Pinpoint the cell where the given text exists, returning its (x, y) midpoint coordinate. 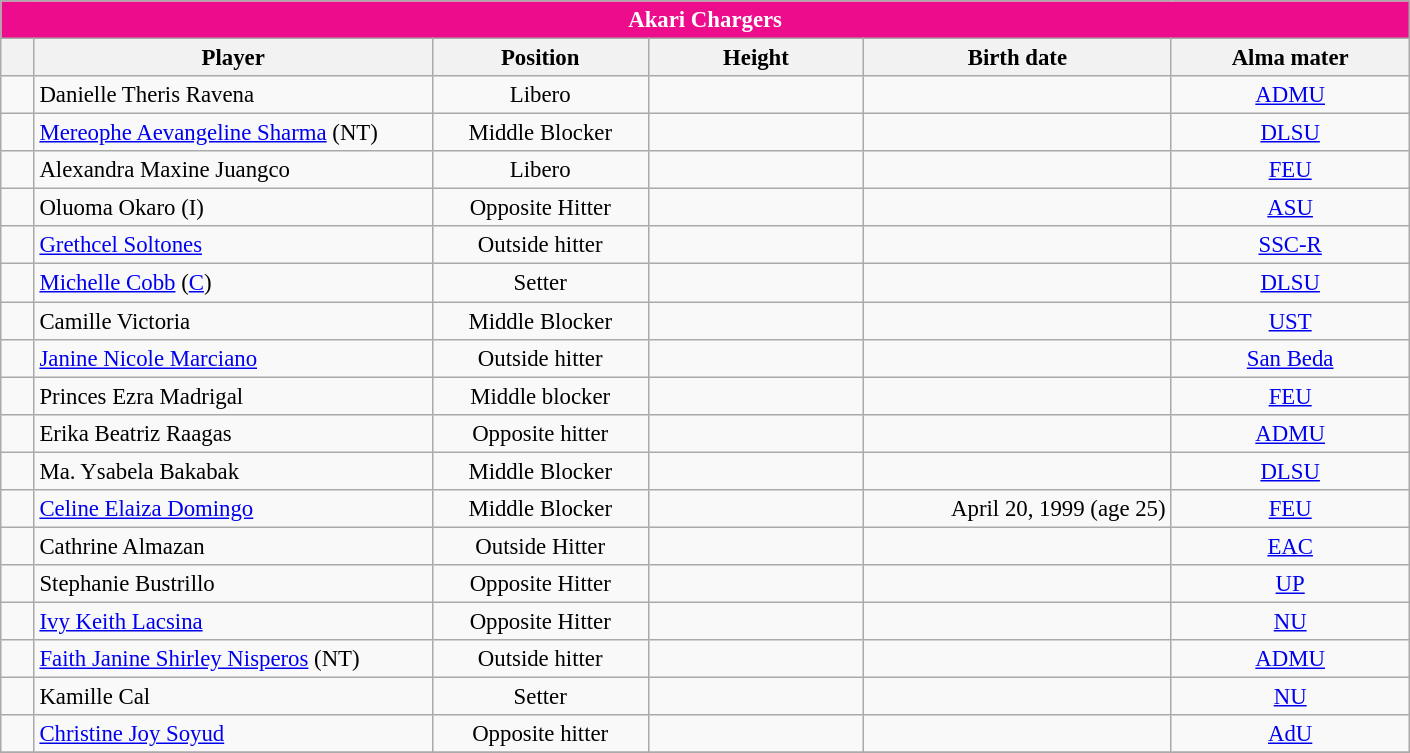
EAC (1290, 546)
Cathrine Almazan (233, 546)
Stephanie Bustrillo (233, 584)
Michelle Cobb (C) (233, 283)
Akari Chargers (706, 20)
Mereophe Aevangeline Sharma (NT) (233, 133)
Player (233, 58)
Middle blocker (540, 396)
Janine Nicole Marciano (233, 358)
San Beda (1290, 358)
Alma mater (1290, 58)
AdU (1290, 734)
Position (540, 58)
Outside Hitter (540, 546)
Grethcel Soltones (233, 245)
Christine Joy Soyud (233, 734)
Celine Elaiza Domingo (233, 509)
Camille Victoria (233, 321)
ASU (1290, 208)
Birth date (1018, 58)
Erika Beatriz Raagas (233, 433)
UST (1290, 321)
Oluoma Okaro (I) (233, 208)
Princes Ezra Madrigal (233, 396)
SSC-R (1290, 245)
Danielle Theris Ravena (233, 95)
UP (1290, 584)
April 20, 1999 (age 25) (1018, 509)
Ivy Keith Lacsina (233, 621)
Alexandra Maxine Juangco (233, 170)
Ma. Ysabela Bakabak (233, 471)
Faith Janine Shirley Nisperos (NT) (233, 659)
Height (756, 58)
Kamille Cal (233, 697)
